Provide the [X, Y] coordinate of the cell's center where the given text is located.  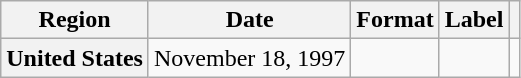
Format [395, 20]
United States [75, 58]
November 18, 1997 [249, 58]
Date [249, 20]
Label [474, 20]
Region [75, 20]
